Output the (x, y) coordinate of the center of the cell containing the given text.  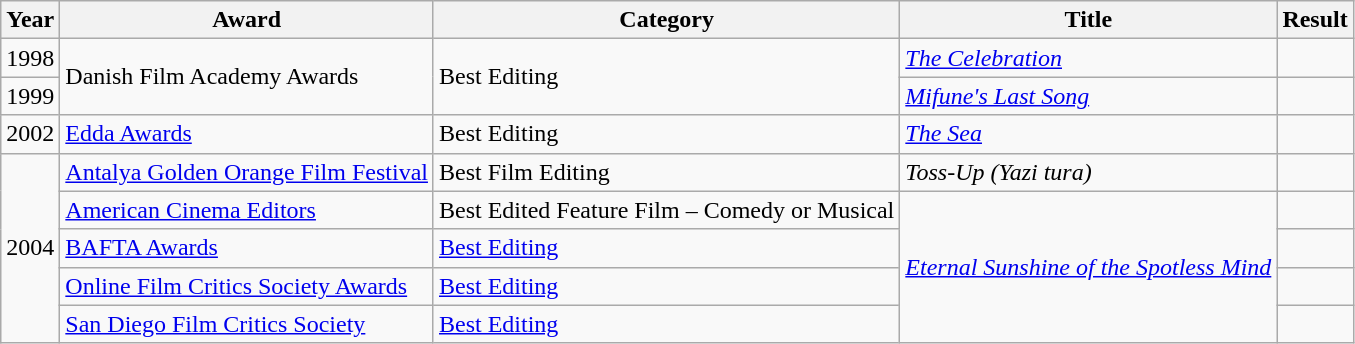
Edda Awards (247, 134)
Danish Film Academy Awards (247, 77)
Award (247, 20)
American Cinema Editors (247, 210)
Year (30, 20)
Best Edited Feature Film – Comedy or Musical (666, 210)
2002 (30, 134)
Title (1088, 20)
BAFTA Awards (247, 248)
Antalya Golden Orange Film Festival (247, 172)
Online Film Critics Society Awards (247, 286)
The Celebration (1088, 58)
1998 (30, 58)
Result (1315, 20)
Eternal Sunshine of the Spotless Mind (1088, 267)
1999 (30, 96)
The Sea (1088, 134)
Category (666, 20)
Best Film Editing (666, 172)
San Diego Film Critics Society (247, 324)
2004 (30, 248)
Toss-Up (Yazi tura) (1088, 172)
Mifune's Last Song (1088, 96)
